Return the (x, y) coordinate for the center point of the cell that contains the specified text.  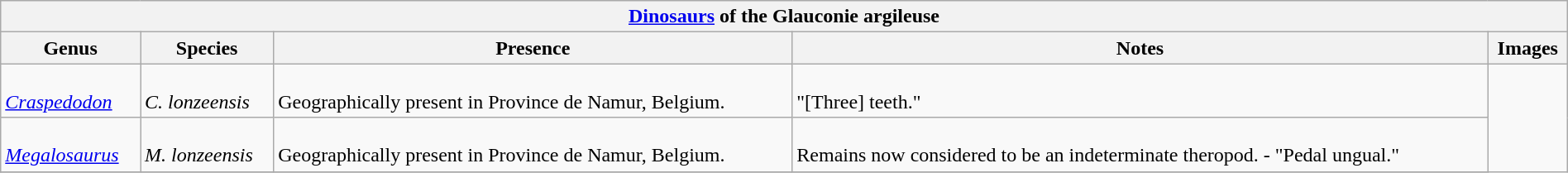
Megalosaurus (71, 144)
Genus (71, 48)
Presence (533, 48)
Remains now considered to be an indeterminate theropod. - "Pedal ungual." (1140, 144)
Craspedodon (71, 91)
"[Three] teeth." (1140, 91)
M. lonzeensis (207, 144)
Notes (1140, 48)
Species (207, 48)
Images (1527, 48)
C. lonzeensis (207, 91)
Dinosaurs of the Glauconie argileuse (784, 17)
